For the text-containing cell, return its midpoint in [X, Y] coordinate format. 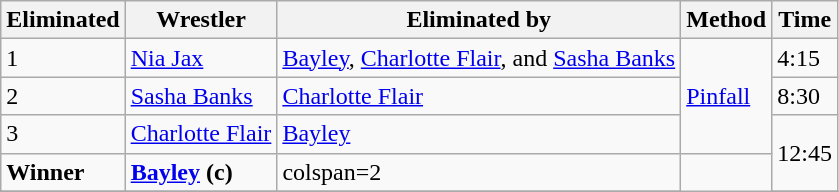
Time [805, 20]
colspan=2 [479, 172]
8:30 [805, 96]
1 [63, 58]
2 [63, 96]
Eliminated [63, 20]
Nia Jax [201, 58]
Bayley (c) [201, 172]
Winner [63, 172]
Wrestler [201, 20]
3 [63, 134]
4:15 [805, 58]
12:45 [805, 153]
Bayley [479, 134]
Pinfall [726, 96]
Method [726, 20]
Sasha Banks [201, 96]
Bayley, Charlotte Flair, and Sasha Banks [479, 58]
Eliminated by [479, 20]
